Scan for the cell matching the given text and deliver its [X, Y] coordinate at center. 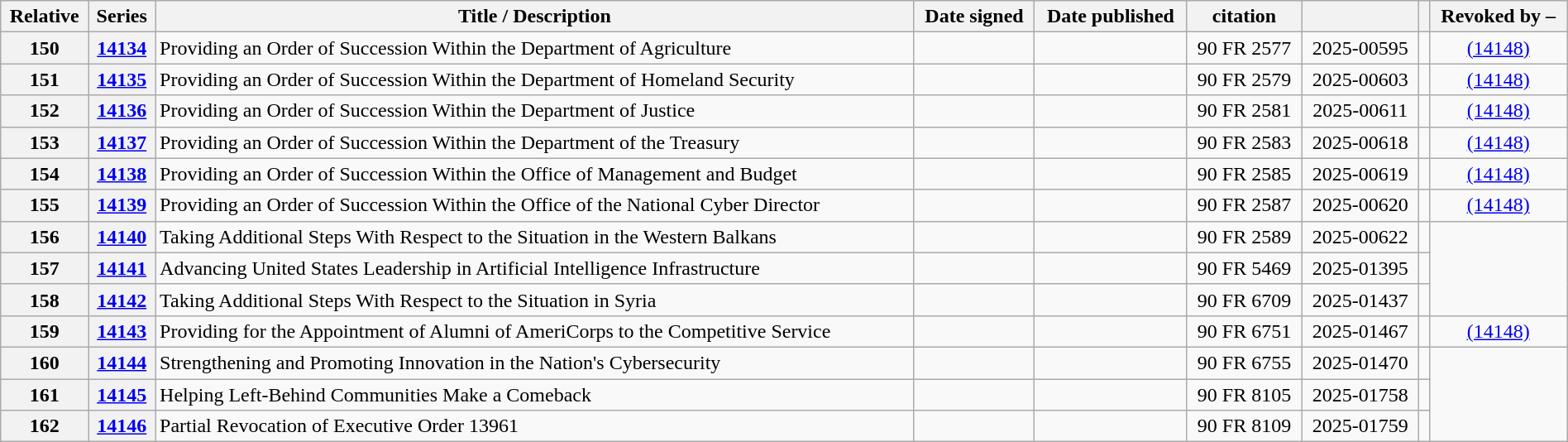
2025-01470 [1360, 363]
159 [45, 331]
152 [45, 111]
90 FR 2589 [1244, 237]
Providing for the Appointment of Alumni of AmeriCorps to the Competitive Service [535, 331]
14142 [122, 300]
156 [45, 237]
90 FR 8105 [1244, 395]
2025-00618 [1360, 142]
Helping Left-Behind Communities Make a Comeback [535, 395]
Providing an Order of Succession Within the Department of Agriculture [535, 48]
Date published [1111, 17]
citation [1244, 17]
90 FR 2581 [1244, 111]
2025-00620 [1360, 205]
150 [45, 48]
2025-00619 [1360, 174]
90 FR 2577 [1244, 48]
Title / Description [535, 17]
153 [45, 142]
151 [45, 79]
2025-01758 [1360, 395]
Advancing United States Leadership in Artificial Intelligence Infrastructure [535, 268]
2025-01395 [1360, 268]
90 FR 5469 [1244, 268]
2025-01467 [1360, 331]
Providing an Order of Succession Within the Department of Justice [535, 111]
Providing an Order of Succession Within the Department of the Treasury [535, 142]
14139 [122, 205]
2025-00603 [1360, 79]
Providing an Order of Succession Within the Office of the National Cyber Director [535, 205]
14144 [122, 363]
Partial Revocation of Executive Order 13961 [535, 426]
155 [45, 205]
14135 [122, 79]
90 FR 6755 [1244, 363]
Taking Additional Steps With Respect to the Situation in the Western Balkans [535, 237]
14143 [122, 331]
161 [45, 395]
Providing an Order of Succession Within the Office of Management and Budget [535, 174]
162 [45, 426]
Date signed [974, 17]
Strengthening and Promoting Innovation in the Nation's Cybersecurity [535, 363]
2025-01437 [1360, 300]
90 FR 6751 [1244, 331]
14137 [122, 142]
2025-00595 [1360, 48]
2025-01759 [1360, 426]
2025-00611 [1360, 111]
154 [45, 174]
Series [122, 17]
14136 [122, 111]
90 FR 8109 [1244, 426]
Providing an Order of Succession Within the Department of Homeland Security [535, 79]
14145 [122, 395]
2025-00622 [1360, 237]
Relative [45, 17]
158 [45, 300]
14141 [122, 268]
Revoked by – [1499, 17]
14134 [122, 48]
90 FR 2585 [1244, 174]
Taking Additional Steps With Respect to the Situation in Syria [535, 300]
90 FR 2579 [1244, 79]
14140 [122, 237]
14146 [122, 426]
14138 [122, 174]
90 FR 2587 [1244, 205]
160 [45, 363]
90 FR 2583 [1244, 142]
90 FR 6709 [1244, 300]
157 [45, 268]
